From the cell containing the given text, extract its center point as [x, y] coordinate. 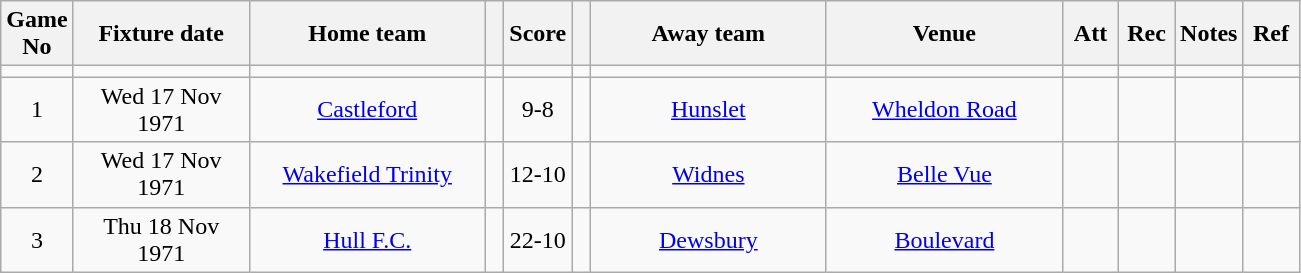
Hull F.C. [367, 240]
3 [37, 240]
Thu 18 Nov 1971 [161, 240]
Game No [37, 34]
Hunslet [708, 110]
Castleford [367, 110]
Home team [367, 34]
Widnes [708, 174]
Notes [1209, 34]
12-10 [538, 174]
Dewsbury [708, 240]
2 [37, 174]
1 [37, 110]
Ref [1271, 34]
22-10 [538, 240]
Away team [708, 34]
Wheldon Road [944, 110]
Rec [1147, 34]
Att [1090, 34]
Boulevard [944, 240]
Score [538, 34]
9-8 [538, 110]
Belle Vue [944, 174]
Fixture date [161, 34]
Venue [944, 34]
Wakefield Trinity [367, 174]
